Capture the cell that displays the provided text and extract its [x, y] central coordinate. 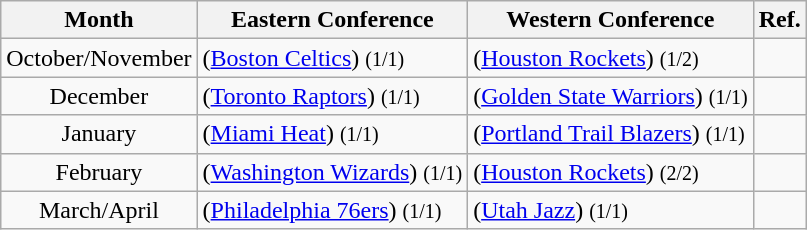
(Golden State Warriors) (1/1) [611, 96]
(Toronto Raptors) (1/1) [332, 96]
(Philadelphia 76ers) (1/1) [332, 210]
Ref. [780, 20]
March/April [99, 210]
Month [99, 20]
(Portland Trail Blazers) (1/1) [611, 134]
Western Conference [611, 20]
(Boston Celtics) (1/1) [332, 58]
January [99, 134]
October/November [99, 58]
February [99, 172]
(Miami Heat) (1/1) [332, 134]
(Utah Jazz) (1/1) [611, 210]
(Houston Rockets) (1/2) [611, 58]
(Washington Wizards) (1/1) [332, 172]
Eastern Conference [332, 20]
December [99, 96]
(Houston Rockets) (2/2) [611, 172]
